Return the [x, y] coordinate for the center point of the cell that contains the specified text.  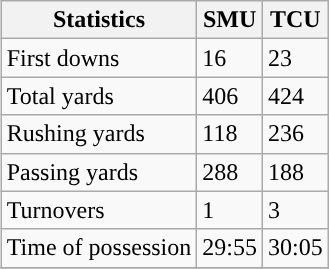
3 [296, 210]
TCU [296, 20]
188 [296, 172]
30:05 [296, 248]
236 [296, 134]
Total yards [99, 96]
Rushing yards [99, 134]
29:55 [230, 248]
Turnovers [99, 210]
Passing yards [99, 172]
16 [230, 58]
1 [230, 210]
406 [230, 96]
First downs [99, 58]
Statistics [99, 20]
288 [230, 172]
SMU [230, 20]
118 [230, 134]
424 [296, 96]
23 [296, 58]
Time of possession [99, 248]
